Pinpoint the cell where the given text exists, returning its (x, y) midpoint coordinate. 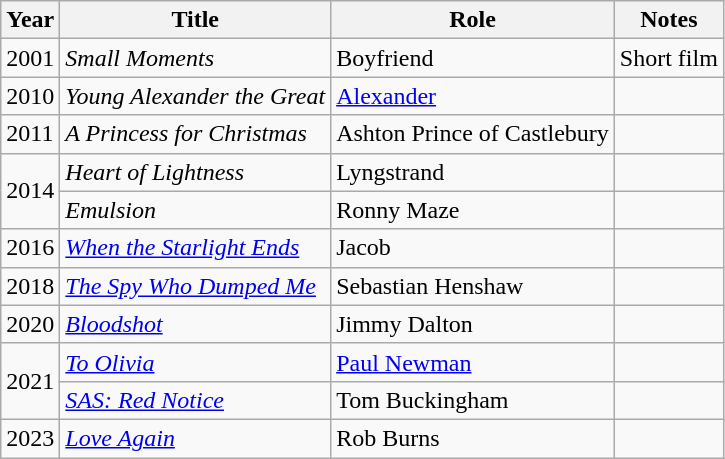
Role (473, 20)
2014 (30, 191)
Bloodshot (196, 324)
Jimmy Dalton (473, 324)
Ashton Prince of Castlebury (473, 134)
To Olivia (196, 362)
Emulsion (196, 210)
Paul Newman (473, 362)
2023 (30, 438)
Short film (668, 58)
Rob Burns (473, 438)
2020 (30, 324)
Heart of Lightness (196, 172)
Jacob (473, 248)
2001 (30, 58)
Tom Buckingham (473, 400)
Title (196, 20)
Young Alexander the Great (196, 96)
When the Starlight Ends (196, 248)
Small Moments (196, 58)
Lyngstrand (473, 172)
The Spy Who Dumped Me (196, 286)
A Princess for Christmas (196, 134)
Love Again (196, 438)
Year (30, 20)
2016 (30, 248)
Sebastian Henshaw (473, 286)
Boyfriend (473, 58)
Ronny Maze (473, 210)
SAS: Red Notice (196, 400)
2010 (30, 96)
2021 (30, 381)
Alexander (473, 96)
Notes (668, 20)
2018 (30, 286)
2011 (30, 134)
